Return the [x, y] coordinate for the center point of the cell that contains the specified text.  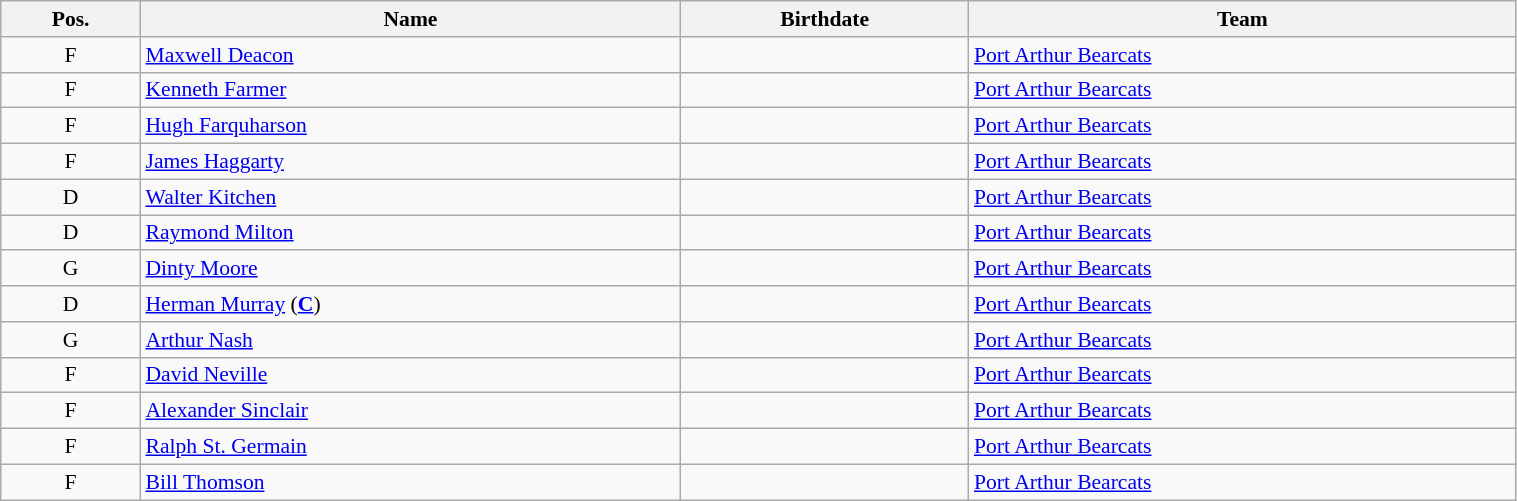
Hugh Farquharson [410, 126]
Name [410, 19]
Maxwell Deacon [410, 55]
Ralph St. Germain [410, 447]
Alexander Sinclair [410, 411]
Raymond Milton [410, 233]
Dinty Moore [410, 269]
David Neville [410, 375]
Arthur Nash [410, 340]
Walter Kitchen [410, 197]
Birthdate [825, 19]
Team [1242, 19]
James Haggarty [410, 162]
Herman Murray (C) [410, 304]
Pos. [71, 19]
Bill Thomson [410, 482]
Kenneth Farmer [410, 90]
